Find where the given text appears and provide that cell's center as (X, Y) coordinate. 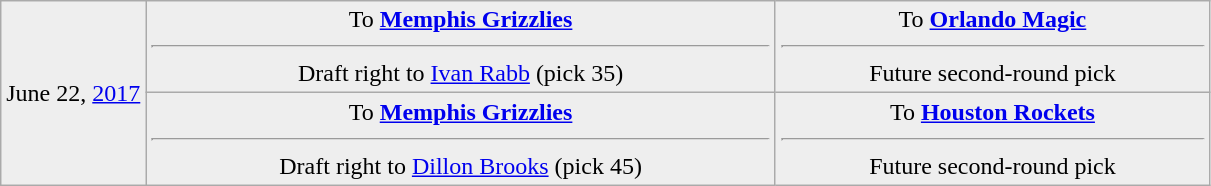
To Houston RocketsFuture second-round pick (992, 139)
To Memphis GrizzliesDraft right to Ivan Rabb (pick 35) (461, 47)
June 22, 2017 (74, 93)
To Orlando MagicFuture second-round pick (992, 47)
To Memphis GrizzliesDraft right to Dillon Brooks (pick 45) (461, 139)
